Return the [X, Y] coordinate for the center point of the cell that contains the specified text.  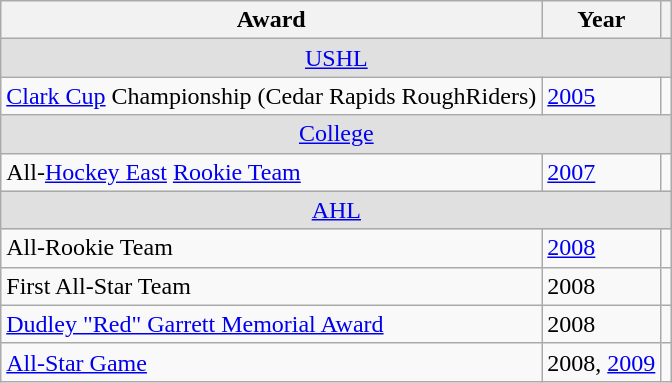
Dudley "Red" Garrett Memorial Award [272, 324]
First All-Star Team [272, 286]
All-Star Game [272, 362]
All-Rookie Team [272, 248]
Clark Cup Championship (Cedar Rapids RoughRiders) [272, 96]
2005 [602, 96]
Award [272, 20]
2007 [602, 172]
AHL [336, 210]
Year [602, 20]
All-Hockey East Rookie Team [272, 172]
USHL [336, 58]
2008, 2009 [602, 362]
College [336, 134]
